Return (x, y) of the center of cell containing provided text 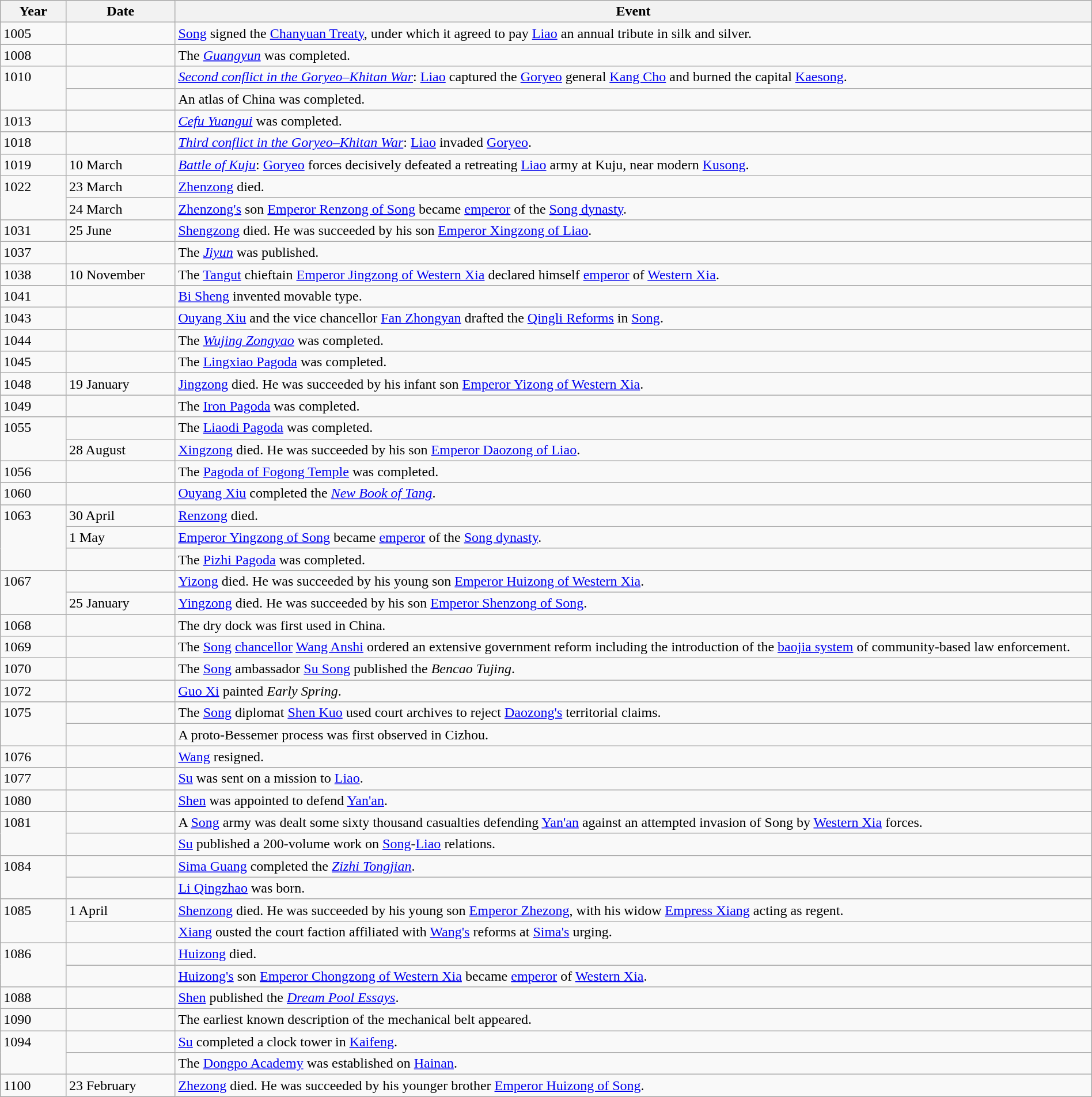
The Pizhi Pagoda was completed. (634, 559)
Huizong's son Emperor Chongzong of Western Xia became emperor of Western Xia. (634, 976)
The Dongpo Academy was established on Hainan. (634, 1064)
1085 (33, 921)
1037 (33, 252)
25 January (120, 603)
Event (634, 12)
The Iron Pagoda was completed. (634, 406)
1070 (33, 669)
1075 (33, 724)
1008 (33, 55)
Huizong died. (634, 954)
30 April (120, 515)
Song signed the Chanyuan Treaty, under which it agreed to pay Liao an annual tribute in silk and silver. (634, 33)
Shenzong died. He was succeeded by his young son Emperor Zhezong, with his widow Empress Xiang acting as regent. (634, 910)
Zhenzong died. (634, 187)
Battle of Kuju: Goryeo forces decisively defeated a retreating Liao army at Kuju, near modern Kusong. (634, 165)
1022 (33, 198)
1018 (33, 143)
The Guangyun was completed. (634, 55)
1080 (33, 800)
1048 (33, 384)
The Lingxiao Pagoda was completed. (634, 362)
Year (33, 12)
1084 (33, 877)
The Song ambassador Su Song published the Bencao Tujing. (634, 669)
25 June (120, 230)
Shen published the Dream Pool Essays. (634, 998)
1086 (33, 965)
Su published a 200-volume work on Song-Liao relations. (634, 844)
1 April (120, 910)
1069 (33, 647)
Ouyang Xiu and the vice chancellor Fan Zhongyan drafted the Qingli Reforms in Song. (634, 318)
1100 (33, 1085)
1044 (33, 340)
Wang resigned. (634, 757)
Renzong died. (634, 515)
Shengzong died. He was succeeded by his son Emperor Xingzong of Liao. (634, 230)
Zhenzong's son Emperor Renzong of Song became emperor of the Song dynasty. (634, 208)
Date (120, 12)
Ouyang Xiu completed the New Book of Tang. (634, 494)
Shen was appointed to defend Yan'an. (634, 800)
The Pagoda of Fogong Temple was completed. (634, 472)
Xingzong died. He was succeeded by his son Emperor Daozong of Liao. (634, 450)
The dry dock was first used in China. (634, 625)
1090 (33, 1020)
Yizong died. He was succeeded by his young son Emperor Huizong of Western Xia. (634, 581)
1010 (33, 88)
The Liaodi Pagoda was completed. (634, 428)
The Jiyun was published. (634, 252)
1088 (33, 998)
Yingzong died. He was succeeded by his son Emperor Shenzong of Song. (634, 603)
An atlas of China was completed. (634, 99)
28 August (120, 450)
1 May (120, 537)
1077 (33, 779)
24 March (120, 208)
10 March (120, 165)
Third conflict in the Goryeo–Khitan War: Liao invaded Goryeo. (634, 143)
A Song army was dealt some sixty thousand casualties defending Yan'an against an attempted invasion of Song by Western Xia forces. (634, 822)
1031 (33, 230)
The Song diplomat Shen Kuo used court archives to reject Daozong's territorial claims. (634, 713)
1019 (33, 165)
Su was sent on a mission to Liao. (634, 779)
1038 (33, 275)
1076 (33, 757)
Jingzong died. He was succeeded by his infant son Emperor Yizong of Western Xia. (634, 384)
23 March (120, 187)
A proto-Bessemer process was first observed in Cizhou. (634, 735)
1005 (33, 33)
The Wujing Zongyao was completed. (634, 340)
Guo Xi painted Early Spring. (634, 691)
The Tangut chieftain Emperor Jingzong of Western Xia declared himself emperor of Western Xia. (634, 275)
1072 (33, 691)
Sima Guang completed the Zizhi Tongjian. (634, 866)
Cefu Yuangui was completed. (634, 121)
1041 (33, 297)
10 November (120, 275)
1045 (33, 362)
1043 (33, 318)
23 February (120, 1085)
1063 (33, 537)
19 January (120, 384)
Xiang ousted the court faction affiliated with Wang's reforms at Sima's urging. (634, 932)
Bi Sheng invented movable type. (634, 297)
Su completed a clock tower in Kaifeng. (634, 1042)
Zhezong died. He was succeeded by his younger brother Emperor Huizong of Song. (634, 1085)
1049 (33, 406)
1056 (33, 472)
1094 (33, 1053)
1013 (33, 121)
1067 (33, 592)
1081 (33, 833)
1055 (33, 439)
The earliest known description of the mechanical belt appeared. (634, 1020)
1068 (33, 625)
Second conflict in the Goryeo–Khitan War: Liao captured the Goryeo general Kang Cho and burned the capital Kaesong. (634, 77)
Emperor Yingzong of Song became emperor of the Song dynasty. (634, 537)
1060 (33, 494)
Li Qingzhao was born. (634, 888)
